Return (x, y) of the center of cell containing provided text 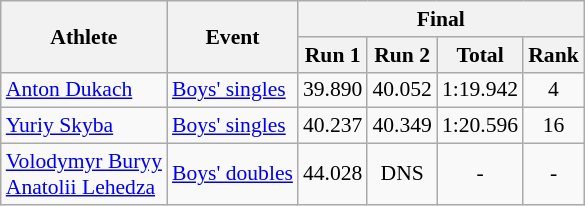
Athlete (84, 36)
Volodymyr BuryyAnatolii Lehedza (84, 174)
Total (480, 55)
Run 1 (332, 55)
44.028 (332, 174)
Run 2 (402, 55)
40.349 (402, 126)
Boys' doubles (232, 174)
39.890 (332, 90)
Yuriy Skyba (84, 126)
DNS (402, 174)
16 (554, 126)
1:19.942 (480, 90)
Event (232, 36)
Rank (554, 55)
40.237 (332, 126)
Final (441, 19)
Anton Dukach (84, 90)
1:20.596 (480, 126)
40.052 (402, 90)
4 (554, 90)
